For the text-containing cell, return its midpoint in (X, Y) coordinate format. 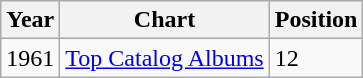
Position (316, 20)
1961 (30, 58)
Top Catalog Albums (164, 58)
Chart (164, 20)
12 (316, 58)
Year (30, 20)
